Provide the [X, Y] coordinate of the cell's center where the given text is located.  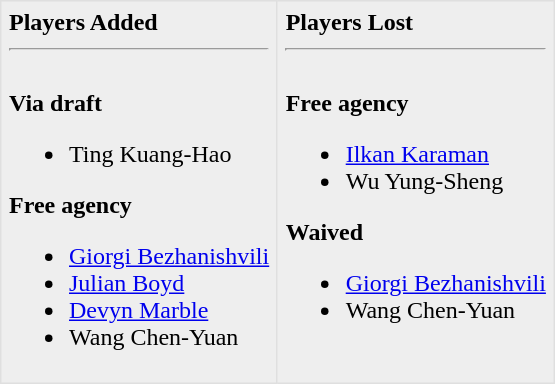
Players Added Via draftTing Kuang-HaoFree agencyGiorgi BezhanishviliJulian BoydDevyn MarbleWang Chen-Yuan [140, 192]
Players Lost Free agencyIlkan KaramanWu Yung-ShengWaivedGiorgi BezhanishviliWang Chen-Yuan [416, 192]
